Search for the cell housing the specified text and yield its (X, Y) center coordinate. 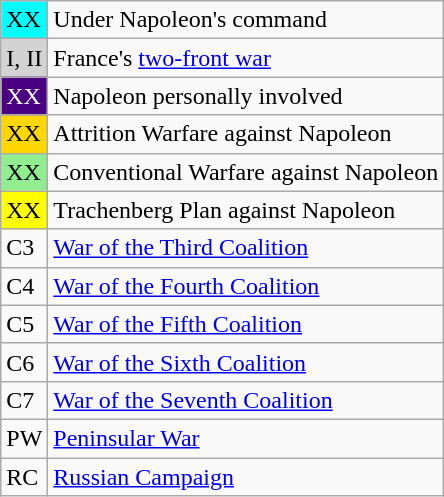
C4 (24, 286)
Under Napoleon's command (246, 20)
Trachenberg Plan against Napoleon (246, 210)
C5 (24, 324)
War of the Fifth Coalition (246, 324)
Peninsular War (246, 438)
War of the Sixth Coalition (246, 362)
C6 (24, 362)
C3 (24, 248)
I, II (24, 58)
France's two-front war (246, 58)
Russian Campaign (246, 477)
PW (24, 438)
C7 (24, 400)
War of the Seventh Coalition (246, 400)
War of the Fourth Coalition (246, 286)
Conventional Warfare against Napoleon (246, 172)
Attrition Warfare against Napoleon (246, 134)
War of the Third Coalition (246, 248)
RC (24, 477)
Napoleon personally involved (246, 96)
